Capture the cell that displays the provided text and extract its (x, y) central coordinate. 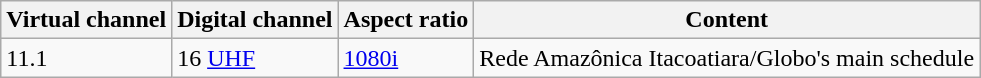
Digital channel (255, 20)
Rede Amazônica Itacoatiara/Globo's main schedule (727, 58)
16 UHF (255, 58)
Aspect ratio (406, 20)
11.1 (86, 58)
1080i (406, 58)
Content (727, 20)
Virtual channel (86, 20)
